Scan for the cell matching the given text and deliver its (x, y) coordinate at center. 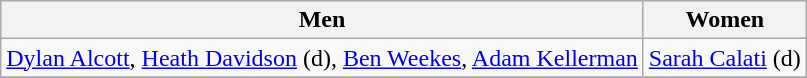
Dylan Alcott, Heath Davidson (d), Ben Weekes, Adam Kellerman (322, 58)
Men (322, 20)
Sarah Calati (d) (724, 58)
Women (724, 20)
